For the text-containing cell, return its midpoint in (x, y) coordinate format. 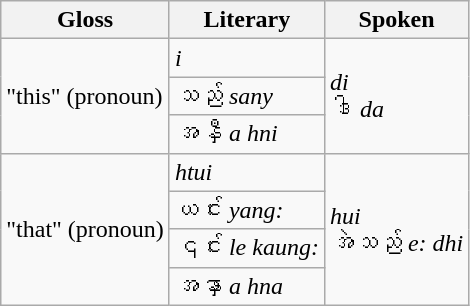
အနှီ a hni (246, 134)
Literary (246, 20)
htui (246, 172)
diဒါ da (396, 96)
huiအဲသည် e: dhi (396, 229)
"this" (pronoun) (86, 96)
"that" (pronoun) (86, 229)
သည် sany (246, 96)
ယင်း yang: (246, 210)
i (246, 58)
အနှာ a hna (246, 286)
၎င်း le kaung: (246, 248)
Spoken (396, 20)
Gloss (86, 20)
